Provide the [x, y] coordinate of the cell's center where the given text is located.  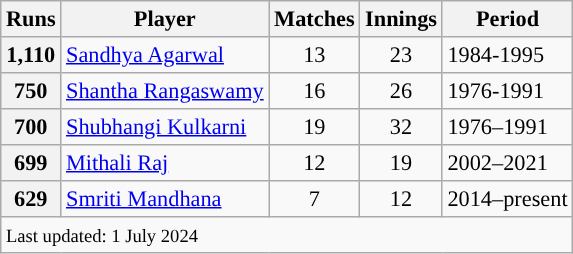
Runs [31, 19]
2014–present [508, 198]
Period [508, 19]
32 [401, 126]
750 [31, 90]
1,110 [31, 55]
700 [31, 126]
2002–2021 [508, 162]
Mithali Raj [165, 162]
Player [165, 19]
23 [401, 55]
Shubhangi Kulkarni [165, 126]
1976–1991 [508, 126]
Innings [401, 19]
26 [401, 90]
1976-1991 [508, 90]
699 [31, 162]
1984-1995 [508, 55]
Sandhya Agarwal [165, 55]
Shantha Rangaswamy [165, 90]
Matches [314, 19]
629 [31, 198]
Last updated: 1 July 2024 [287, 234]
16 [314, 90]
13 [314, 55]
Smriti Mandhana [165, 198]
7 [314, 198]
